Determine the (X, Y) coordinate at the center of the cell enclosing the given text.  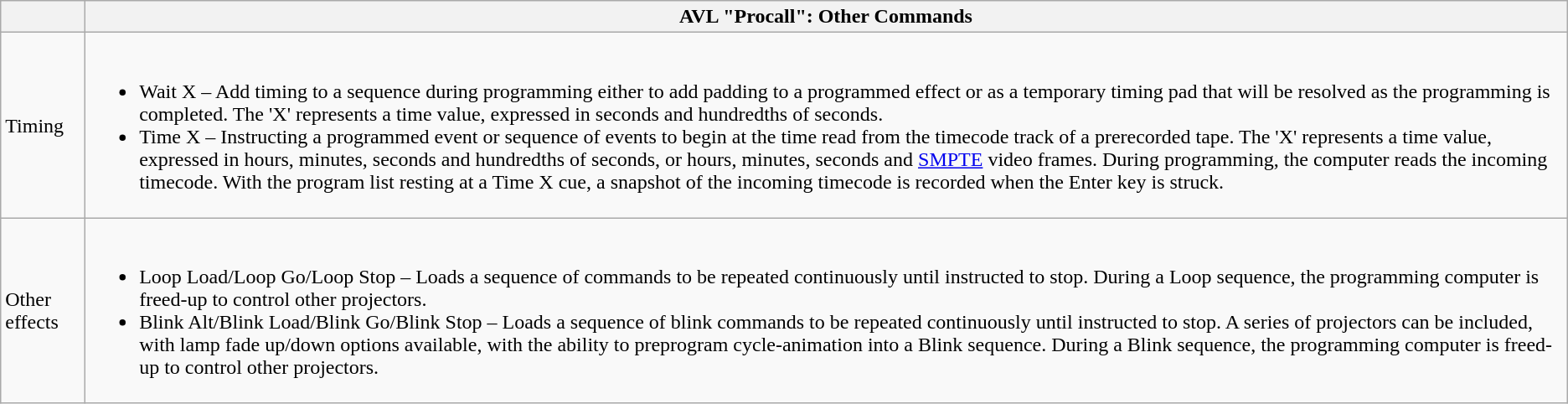
Timing (43, 126)
Other effects (43, 310)
AVL "Procall": Other Commands (826, 17)
